Detect which cell encompasses the target text, then output its (x, y) center coordinate. 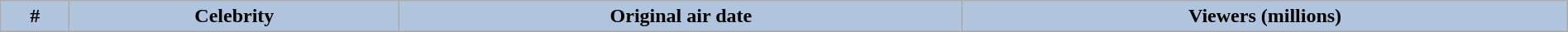
# (35, 16)
Celebrity (235, 16)
Viewers (millions) (1265, 16)
Original air date (681, 16)
